Return the (x, y) coordinate for the center point of the cell that contains the specified text.  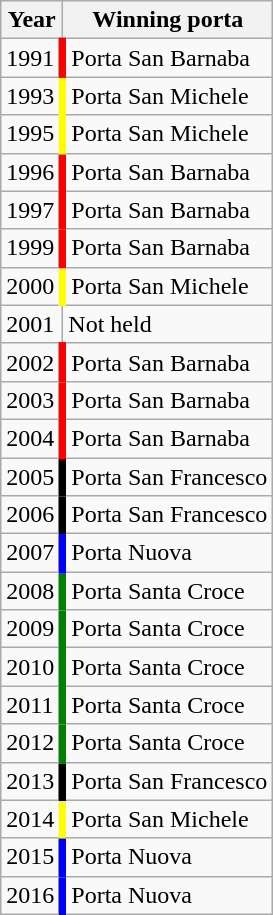
2002 (32, 362)
1993 (32, 96)
2007 (32, 553)
1999 (32, 248)
Not held (168, 324)
2000 (32, 286)
1996 (32, 172)
2014 (32, 819)
2012 (32, 743)
2013 (32, 781)
1995 (32, 134)
2005 (32, 477)
2008 (32, 591)
2016 (32, 895)
2011 (32, 705)
Year (32, 20)
2015 (32, 857)
2006 (32, 515)
2009 (32, 629)
Winning porta (168, 20)
1991 (32, 58)
2001 (32, 324)
2004 (32, 438)
1997 (32, 210)
2003 (32, 400)
2010 (32, 667)
